Detect which cell encompasses the target text, then output its (x, y) center coordinate. 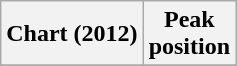
Peakposition (189, 34)
Chart (2012) (72, 34)
